For the text-containing cell, return its midpoint in (X, Y) coordinate format. 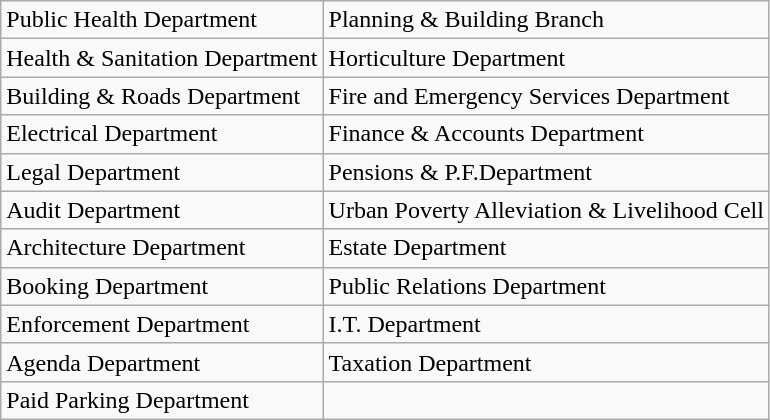
Pensions & P.F.Department (546, 172)
Public Relations Department (546, 286)
Public Health Department (162, 20)
Urban Poverty Alleviation & Livelihood Cell (546, 210)
Estate Department (546, 248)
Booking Department (162, 286)
Enforcement Department (162, 324)
Audit Department (162, 210)
Legal Department (162, 172)
I.T. Department (546, 324)
Health & Sanitation Department (162, 58)
Planning & Building Branch (546, 20)
Paid Parking Department (162, 400)
Finance & Accounts Department (546, 134)
Fire and Emergency Services Department (546, 96)
Architecture Department (162, 248)
Agenda Department (162, 362)
Building & Roads Department (162, 96)
Horticulture Department (546, 58)
Taxation Department (546, 362)
Electrical Department (162, 134)
